Return [x, y] of the center of cell containing provided text 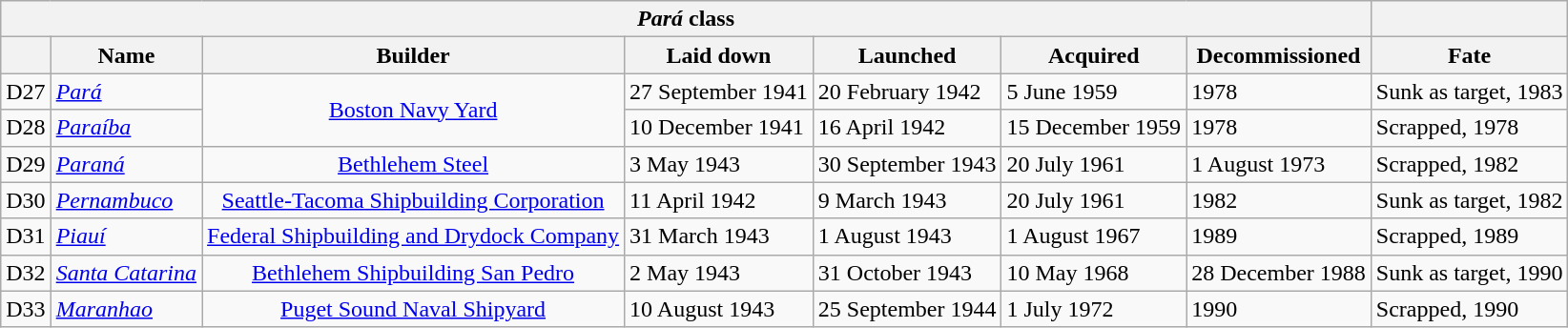
Bethlehem Shipbuilding San Pedro [414, 273]
Name [126, 55]
25 September 1944 [907, 309]
10 May 1968 [1094, 273]
Pernambuco [126, 200]
Fate [1469, 55]
Laid down [719, 55]
Federal Shipbuilding and Drydock Company [414, 236]
D28 [26, 128]
D30 [26, 200]
Scrapped, 1989 [1469, 236]
D27 [26, 92]
10 December 1941 [719, 128]
Pará [126, 92]
Boston Navy Yard [414, 110]
Sunk as target, 1983 [1469, 92]
Scrapped, 1982 [1469, 164]
Santa Catarina [126, 273]
Seattle-Tacoma Shipbuilding Corporation [414, 200]
16 April 1942 [907, 128]
10 August 1943 [719, 309]
1982 [1279, 200]
Maranhao [126, 309]
Puget Sound Naval Shipyard [414, 309]
D29 [26, 164]
31 October 1943 [907, 273]
2 May 1943 [719, 273]
D31 [26, 236]
1989 [1279, 236]
Acquired [1094, 55]
27 September 1941 [719, 92]
Paraíba [126, 128]
1 August 1973 [1279, 164]
Decommissioned [1279, 55]
D33 [26, 309]
Launched [907, 55]
5 June 1959 [1094, 92]
15 December 1959 [1094, 128]
9 March 1943 [907, 200]
Scrapped, 1990 [1469, 309]
11 April 1942 [719, 200]
Pará class [687, 19]
D32 [26, 273]
3 May 1943 [719, 164]
30 September 1943 [907, 164]
1990 [1279, 309]
31 March 1943 [719, 236]
Scrapped, 1978 [1469, 128]
20 February 1942 [907, 92]
1 August 1943 [907, 236]
Bethlehem Steel [414, 164]
Sunk as target, 1990 [1469, 273]
Paraná [126, 164]
1 July 1972 [1094, 309]
28 December 1988 [1279, 273]
1 August 1967 [1094, 236]
Builder [414, 55]
Sunk as target, 1982 [1469, 200]
Piauí [126, 236]
